From the cell containing the given text, extract its center point as (x, y) coordinate. 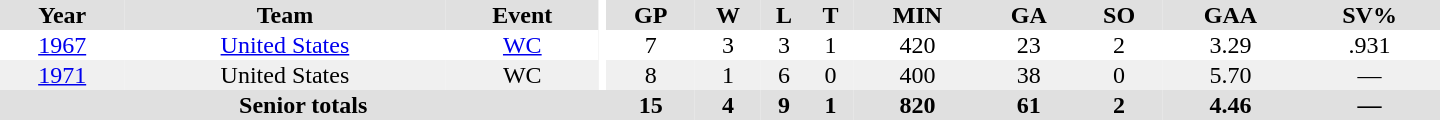
Senior totals (303, 105)
400 (918, 75)
3.29 (1230, 45)
.931 (1370, 45)
1967 (62, 45)
6 (784, 75)
15 (650, 105)
W (728, 15)
61 (1028, 105)
38 (1028, 75)
Event (522, 15)
420 (918, 45)
7 (650, 45)
23 (1028, 45)
4 (728, 105)
SV% (1370, 15)
GAA (1230, 15)
SO (1118, 15)
L (784, 15)
4.46 (1230, 105)
GP (650, 15)
5.70 (1230, 75)
GA (1028, 15)
T (830, 15)
MIN (918, 15)
Year (62, 15)
8 (650, 75)
820 (918, 105)
9 (784, 105)
Team (284, 15)
1971 (62, 75)
